Pinpoint the cell where the given text exists, returning its (X, Y) midpoint coordinate. 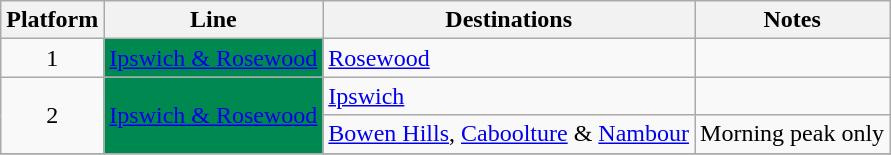
Bowen Hills, Caboolture & Nambour (509, 134)
Notes (792, 20)
Platform (52, 20)
Morning peak only (792, 134)
Destinations (509, 20)
2 (52, 115)
Line (214, 20)
1 (52, 58)
Rosewood (509, 58)
Ipswich (509, 96)
